Determine the [X, Y] coordinate at the center of the cell enclosing the given text.  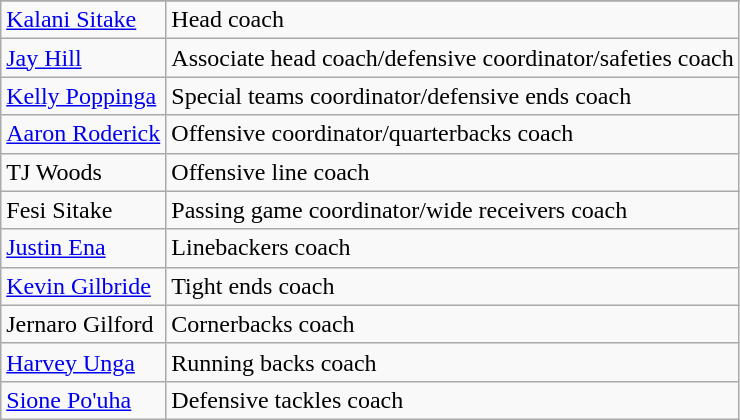
Fesi Sitake [84, 210]
Defensive tackles coach [452, 400]
Head coach [452, 20]
Jernaro Gilford [84, 324]
Aaron Roderick [84, 134]
Justin Ena [84, 248]
Kelly Poppinga [84, 96]
Kevin Gilbride [84, 286]
Associate head coach/defensive coordinator/safeties coach [452, 58]
Kalani Sitake [84, 20]
TJ Woods [84, 172]
Cornerbacks coach [452, 324]
Jay Hill [84, 58]
Passing game coordinator/wide receivers coach [452, 210]
Running backs coach [452, 362]
Offensive coordinator/quarterbacks coach [452, 134]
Tight ends coach [452, 286]
Linebackers coach [452, 248]
Sione Po'uha [84, 400]
Offensive line coach [452, 172]
Harvey Unga [84, 362]
Special teams coordinator/defensive ends coach [452, 96]
